From the cell containing the given text, extract its center point as (X, Y) coordinate. 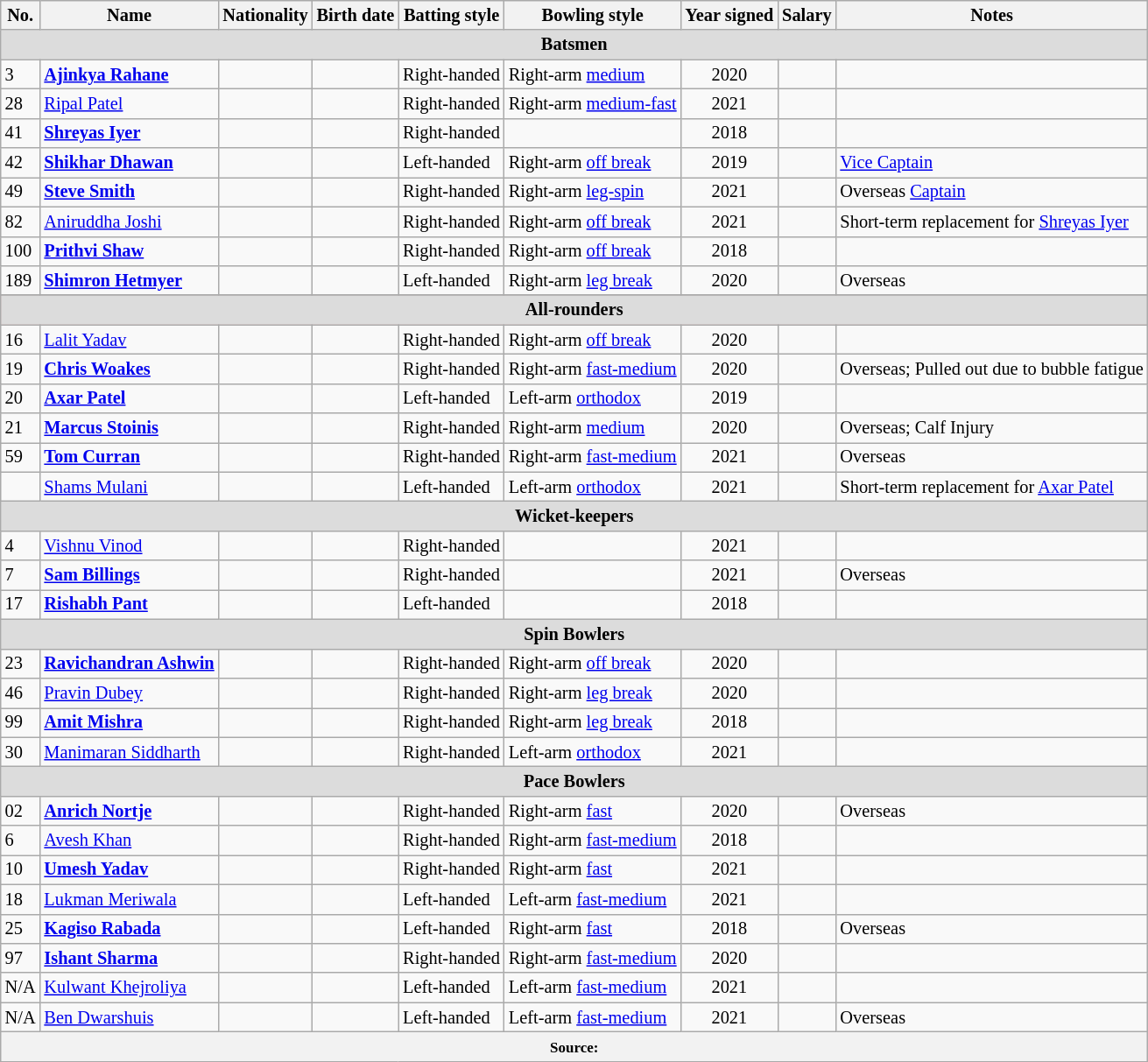
Shimron Hetmyer (130, 280)
Source: (574, 1046)
Pravin Dubey (130, 693)
21 (21, 428)
Overseas Captain (992, 192)
23 (21, 664)
Vishnu Vinod (130, 545)
46 (21, 693)
Umesh Yadav (130, 869)
30 (21, 752)
100 (21, 251)
Birth date (356, 15)
25 (21, 929)
17 (21, 604)
59 (21, 457)
02 (21, 811)
28 (21, 103)
Ravichandran Ashwin (130, 664)
Wicket-keepers (574, 516)
Steve Smith (130, 192)
Aniruddha Joshi (130, 222)
Overseas; Pulled out due to bubble fatigue (992, 369)
Amit Mishra (130, 722)
Avesh Khan (130, 840)
Tom Curran (130, 457)
Marcus Stoinis (130, 428)
18 (21, 899)
Short-term replacement for Shreyas Iyer (992, 222)
Shams Mulani (130, 487)
Name (130, 15)
Batting style (452, 15)
Shreyas Iyer (130, 133)
7 (21, 575)
16 (21, 340)
Chris Woakes (130, 369)
Anrich Nortje (130, 811)
Nationality (266, 15)
Spin Bowlers (574, 634)
6 (21, 840)
Ben Dwarshuis (130, 1017)
20 (21, 398)
Prithvi Shaw (130, 251)
99 (21, 722)
Bowling style (593, 15)
Rishabh Pant (130, 604)
189 (21, 280)
4 (21, 545)
Right-arm medium-fast (593, 103)
Axar Patel (130, 398)
Ajinkya Rahane (130, 74)
82 (21, 222)
Salary (806, 15)
All-rounders (574, 310)
Year signed (730, 15)
Shikhar Dhawan (130, 163)
Ripal Patel (130, 103)
Notes (992, 15)
Ishant Sharma (130, 958)
3 (21, 74)
42 (21, 163)
49 (21, 192)
19 (21, 369)
97 (21, 958)
Batsmen (574, 45)
Short-term replacement for Axar Patel (992, 487)
Kulwant Khejroliya (130, 988)
41 (21, 133)
Overseas; Calf Injury (992, 428)
Sam Billings (130, 575)
Lukman Meriwala (130, 899)
10 (21, 869)
Right-arm leg-spin (593, 192)
Lalit Yadav (130, 340)
Kagiso Rabada (130, 929)
No. (21, 15)
Vice Captain (992, 163)
Manimaran Siddharth (130, 752)
Pace Bowlers (574, 781)
